Identify which cell holds the provided text, then report its [x, y] central coordinate. 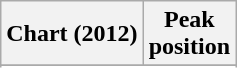
Chart (2012) [72, 34]
Peakposition [189, 34]
